Pinpoint the cell where the given text exists, returning its (X, Y) midpoint coordinate. 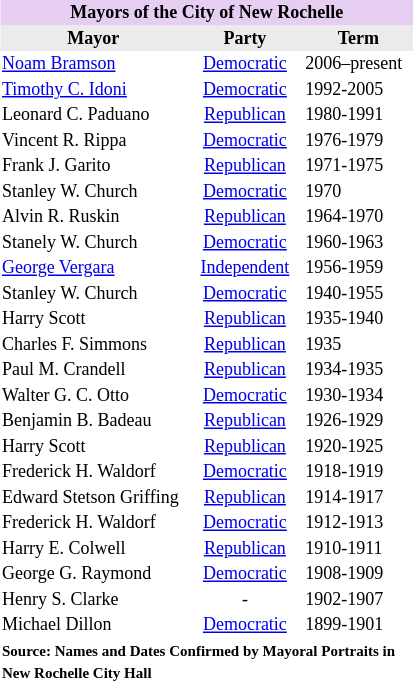
Independent (245, 268)
Stanely W. Church (93, 243)
1912-1913 (358, 523)
Benjamin B. Badeau (93, 421)
1971-1975 (358, 166)
Charles F. Simmons (93, 345)
Mayors of the City of New Rochelle (206, 13)
Mayor (93, 39)
George G. Raymond (93, 574)
Timothy C. Idoni (93, 89)
1935 (358, 345)
Leonard C. Paduano (93, 115)
1960-1963 (358, 243)
1914-1917 (358, 497)
1908-1909 (358, 574)
1902-1907 (358, 599)
Frank J. Garito (93, 166)
1920-1925 (358, 447)
1930-1934 (358, 395)
Henry S. Clarke (93, 599)
1934-1935 (358, 370)
Term (358, 39)
Party (245, 39)
Paul M. Crandell (93, 370)
1970 (358, 191)
Edward Stetson Griffing (93, 497)
2006–present (358, 64)
Alvin R. Ruskin (93, 217)
1964-1970 (358, 217)
Noam Bramson (93, 64)
1976-1979 (358, 141)
Harry E. Colwell (93, 549)
1956-1959 (358, 268)
Walter G. C. Otto (93, 395)
1940-1955 (358, 293)
Vincent R. Rippa (93, 141)
1926-1929 (358, 421)
1980-1991 (358, 115)
Michael Dillon (93, 625)
George Vergara (93, 268)
- (245, 599)
1899-1901 (358, 625)
1935-1940 (358, 319)
1992-2005 (358, 89)
1910-1911 (358, 549)
1918-1919 (358, 472)
